Find where the given text appears and provide that cell's center as (x, y) coordinate. 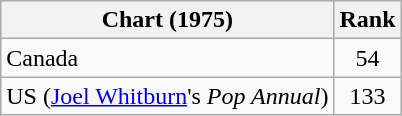
US (Joel Whitburn's Pop Annual) (168, 96)
133 (368, 96)
Canada (168, 58)
Chart (1975) (168, 20)
Rank (368, 20)
54 (368, 58)
